Output the [x, y] coordinate of the center of the cell containing the given text.  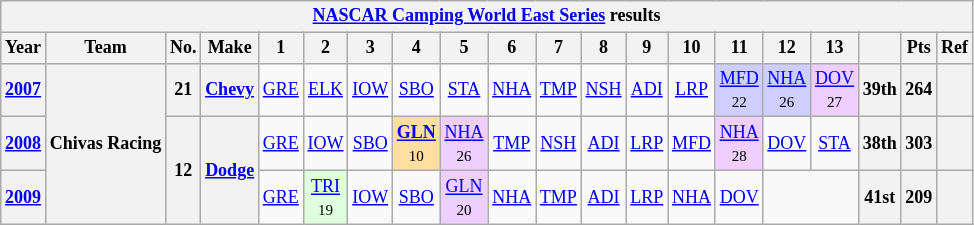
Year [24, 48]
2 [326, 48]
3 [370, 48]
1 [280, 48]
8 [604, 48]
264 [919, 90]
7 [559, 48]
2009 [24, 197]
21 [184, 90]
DOV27 [835, 90]
Chivas Racing [105, 144]
Make [230, 48]
MFD [692, 144]
6 [512, 48]
303 [919, 144]
GLN10 [416, 144]
10 [692, 48]
4 [416, 48]
13 [835, 48]
5 [464, 48]
MFD22 [739, 90]
GLN20 [464, 197]
ELK [326, 90]
TRI19 [326, 197]
38th [880, 144]
NASCAR Camping World East Series results [487, 16]
Dodge [230, 170]
2008 [24, 144]
9 [647, 48]
Team [105, 48]
11 [739, 48]
2007 [24, 90]
39th [880, 90]
209 [919, 197]
Pts [919, 48]
Ref [955, 48]
NHA28 [739, 144]
No. [184, 48]
41st [880, 197]
Chevy [230, 90]
